Detect which cell encompasses the target text, then output its (X, Y) center coordinate. 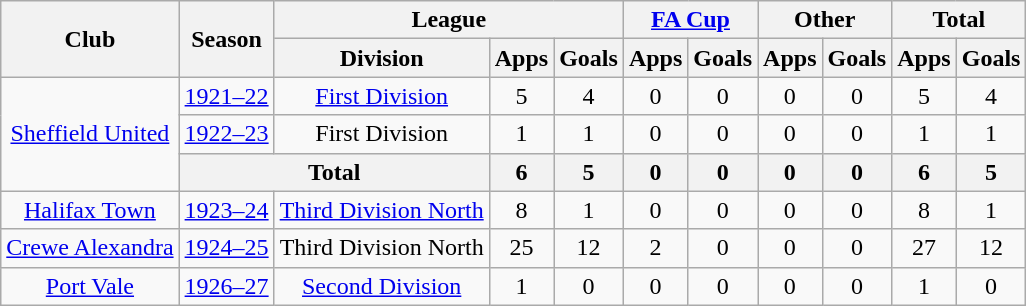
27 (924, 248)
Other (825, 20)
Halifax Town (90, 210)
1923–24 (226, 210)
1921–22 (226, 96)
1922–23 (226, 134)
25 (521, 248)
Club (90, 39)
Port Vale (90, 286)
Division (382, 58)
1926–27 (226, 286)
FA Cup (690, 20)
Season (226, 39)
2 (655, 248)
Crewe Alexandra (90, 248)
League (448, 20)
Second Division (382, 286)
1924–25 (226, 248)
Sheffield United (90, 134)
